Locate the cell with the specified text and output its [x, y] center coordinate. 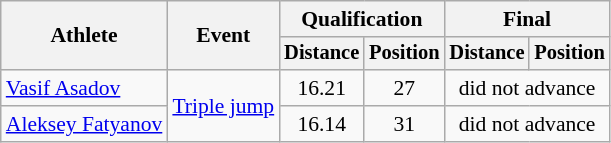
Qualification [362, 19]
27 [404, 88]
Final [526, 19]
Aleksey Fatyanov [84, 124]
Athlete [84, 36]
Event [223, 36]
Vasif Asadov [84, 88]
Triple jump [223, 106]
31 [404, 124]
16.14 [322, 124]
16.21 [322, 88]
